Extract the [x, y] coordinate from the center of the cell holding the provided text.  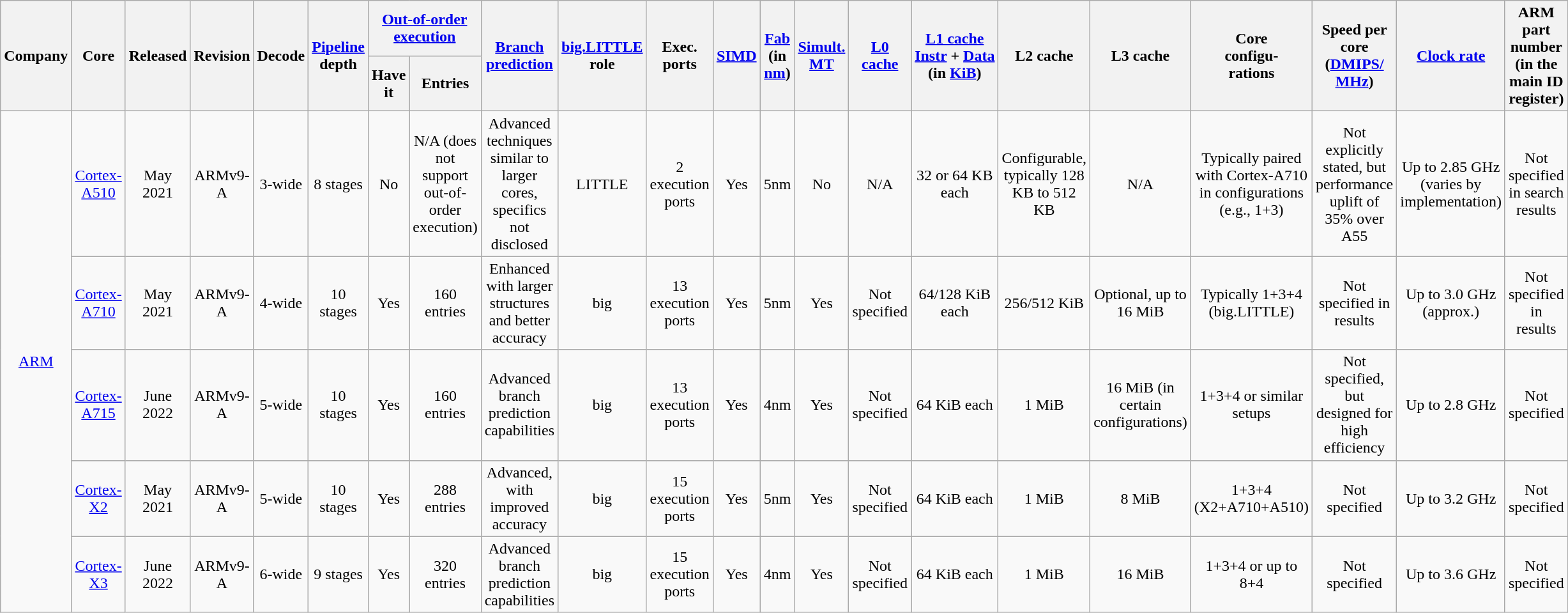
SIMD [736, 56]
Cortex-A710 [98, 303]
L1 cacheInstr + Data(in KiB) [955, 56]
Not explicitly stated, but performance uplift of 35% over A55 [1354, 184]
Fab(in nm) [777, 56]
Configurable, typically 128 KB to 512 KB [1044, 184]
Up to 3.2 GHz [1451, 499]
Clock rate [1451, 56]
Decode [281, 56]
256/512 KiB [1044, 303]
32 or 64 KB each [955, 184]
Branchprediction [519, 56]
L0 cache [880, 56]
Up to 2.85 GHz (varies by implementation) [1451, 184]
Simult. MT [821, 56]
1+3+4 or up to 8+4 [1251, 574]
Advanced, with improved accuracy [519, 499]
Optional, up to 16 MiB [1141, 303]
Company [36, 56]
8 MiB [1141, 499]
Typically paired with Cortex-A710 in configurations (e.g., 1+3) [1251, 184]
Cortex-X2 [98, 499]
ARM part number (in the main ID register) [1536, 56]
9 stages [339, 574]
6-wide [281, 574]
Advanced techniques similar to larger cores, specifics not disclosed [519, 184]
big.LITTLE role [602, 56]
Not specified in search results [1536, 184]
4-wide [281, 303]
Cortex-A715 [98, 405]
Typically 1+3+4 (big.LITTLE) [1251, 303]
8 stages [339, 184]
Entries [445, 83]
64/128 KiB each [955, 303]
Enhanced with larger structures and better accuracy [519, 303]
288 entries [445, 499]
Have it [388, 83]
Up to 3.6 GHz [1451, 574]
Cortex-A510 [98, 184]
L3 cache [1141, 56]
ARM [36, 362]
Released [158, 56]
320 entries [445, 574]
Exec. ports [680, 56]
Core [98, 56]
Up to 3.0 GHz (approx.) [1451, 303]
Revision [222, 56]
Out-of-order execution [424, 28]
3-wide [281, 184]
Cortex-X3 [98, 574]
16 MiB (in certain configurations) [1141, 405]
Coreconfigu-rations [1251, 56]
Pipeline depth [339, 56]
Not specified, but designed for high efficiency [1354, 405]
16 MiB [1141, 574]
1+3+4 (X2+A710+A510) [1251, 499]
1+3+4 or similar setups [1251, 405]
2 execution ports [680, 184]
Speed per core (DMIPS/MHz) [1354, 56]
LITTLE [602, 184]
L2 cache [1044, 56]
Up to 2.8 GHz [1451, 405]
N/A (does not support out-of-order execution) [445, 184]
